Search for the cell housing the specified text and yield its (x, y) center coordinate. 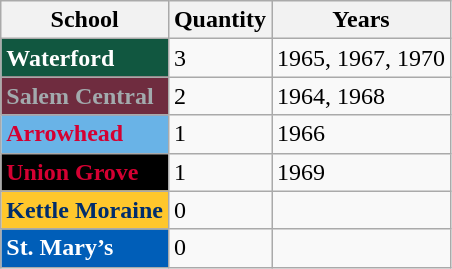
1964, 1968 (362, 96)
1966 (362, 134)
Union Grove (85, 172)
St. Mary’s (85, 248)
Waterford (85, 58)
Arrowhead (85, 134)
3 (220, 58)
Quantity (220, 20)
1969 (362, 172)
Kettle Moraine (85, 210)
Salem Central (85, 96)
School (85, 20)
Years (362, 20)
2 (220, 96)
1965, 1967, 1970 (362, 58)
